Pinpoint the cell where the given text exists, returning its [x, y] midpoint coordinate. 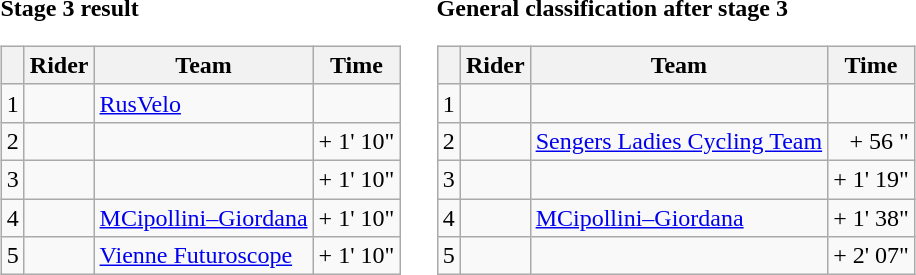
+ 1' 38" [872, 217]
+ 1' 19" [872, 179]
RusVelo [204, 103]
Sengers Ladies Cycling Team [679, 141]
Vienne Futuroscope [204, 256]
+ 2' 07" [872, 256]
+ 56 " [872, 141]
